Capture the cell that displays the provided text and extract its [X, Y] central coordinate. 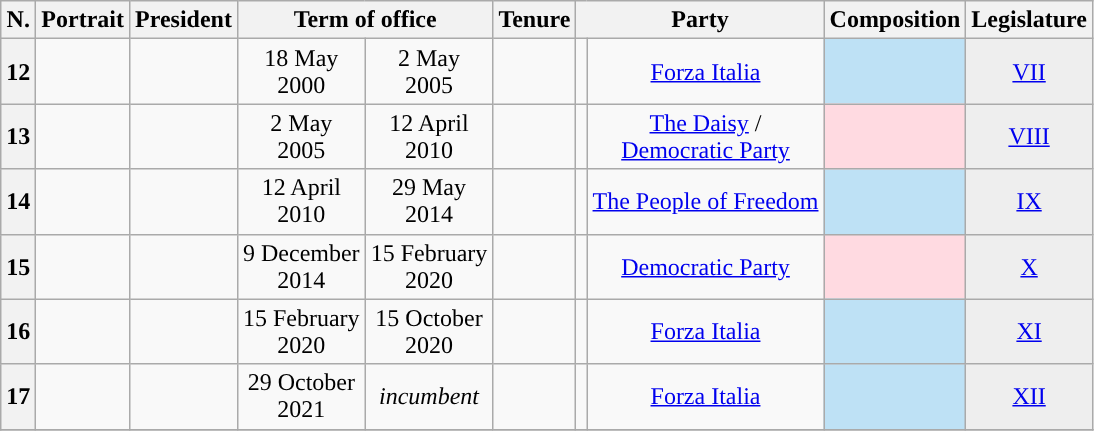
President [183, 20]
Tenure [534, 20]
13 [18, 136]
9 December2014 [301, 266]
16 [18, 332]
29 October2021 [301, 396]
Composition [895, 20]
Democratic Party [706, 266]
Portrait [83, 20]
The People of Freedom [706, 202]
14 [18, 202]
XII [1030, 396]
X [1030, 266]
XI [1030, 332]
15 October2020 [429, 332]
18 May2000 [301, 72]
12 [18, 72]
Party [700, 20]
incumbent [429, 396]
17 [18, 396]
Term of office [364, 20]
IX [1030, 202]
Legislature [1030, 20]
The Daisy /Democratic Party [706, 136]
VIII [1030, 136]
N. [18, 20]
29 May2014 [429, 202]
15 [18, 266]
VII [1030, 72]
